Output the (x, y) coordinate of the center of the cell containing the given text.  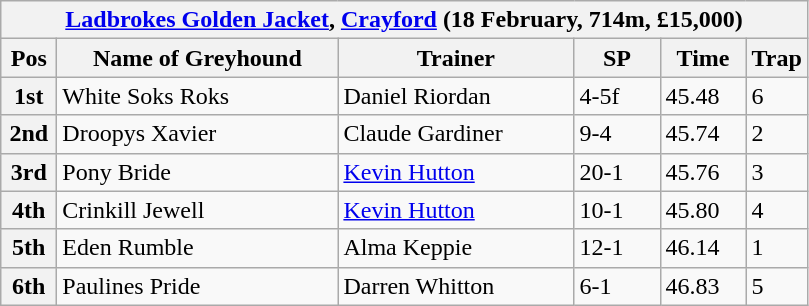
45.76 (703, 172)
1 (776, 248)
9-4 (617, 134)
45.48 (703, 96)
Paulines Pride (198, 286)
4-5f (617, 96)
Claude Gardiner (456, 134)
Time (703, 58)
3 (776, 172)
6-1 (617, 286)
20-1 (617, 172)
10-1 (617, 210)
2nd (29, 134)
5th (29, 248)
SP (617, 58)
White Soks Roks (198, 96)
6 (776, 96)
45.74 (703, 134)
5 (776, 286)
6th (29, 286)
3rd (29, 172)
Trap (776, 58)
Pony Bride (198, 172)
4 (776, 210)
Name of Greyhound (198, 58)
45.80 (703, 210)
1st (29, 96)
Droopys Xavier (198, 134)
Trainer (456, 58)
46.83 (703, 286)
46.14 (703, 248)
Ladbrokes Golden Jacket, Crayford (18 February, 714m, £15,000) (404, 20)
Darren Whitton (456, 286)
2 (776, 134)
Alma Keppie (456, 248)
Crinkill Jewell (198, 210)
Pos (29, 58)
Daniel Riordan (456, 96)
12-1 (617, 248)
4th (29, 210)
Eden Rumble (198, 248)
